Identify which cell holds the provided text, then report its (X, Y) central coordinate. 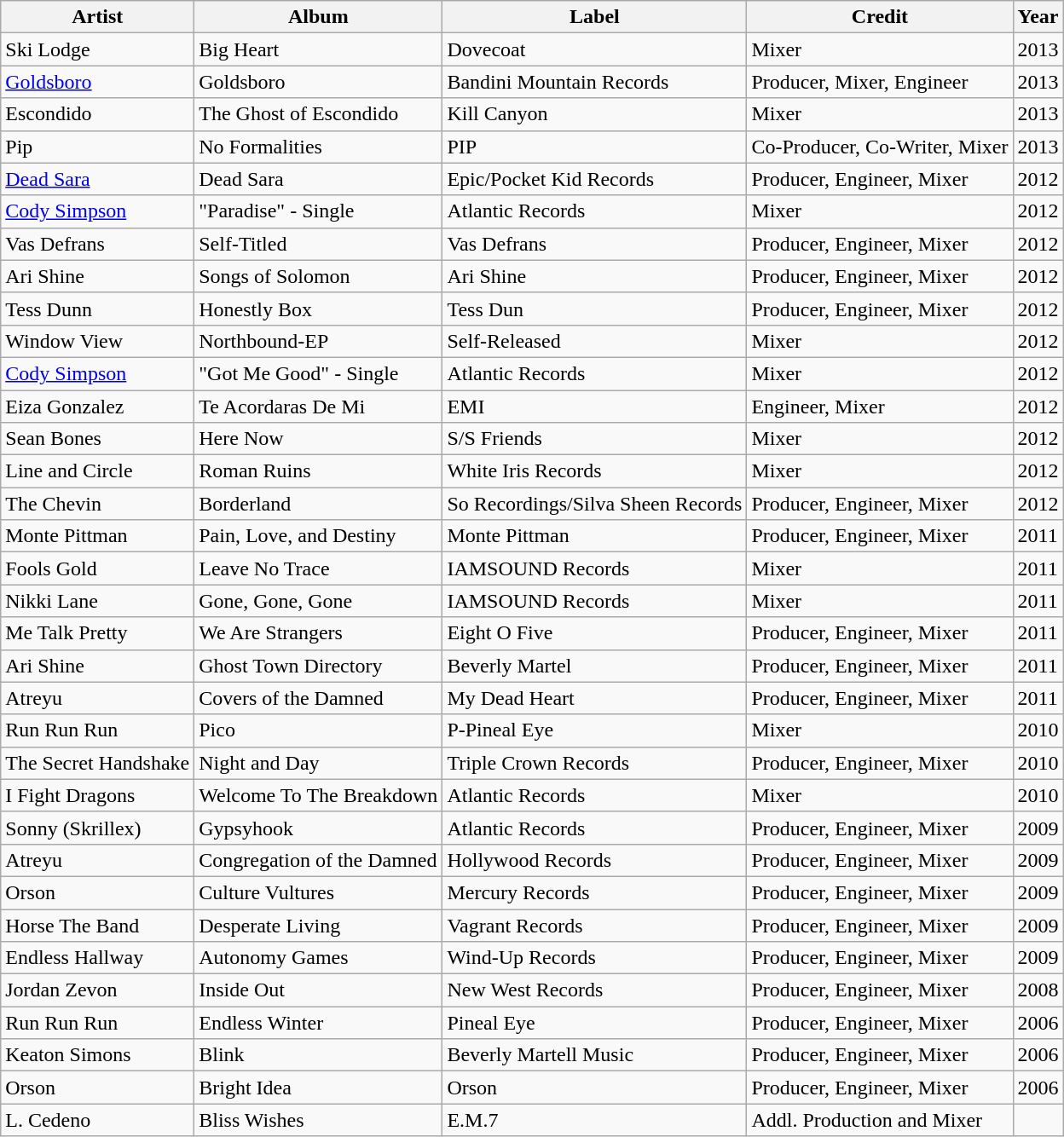
Sonny (Skrillex) (97, 828)
Vagrant Records (595, 925)
Self-Released (595, 341)
Sean Bones (97, 439)
Pico (319, 730)
2008 (1038, 990)
Endless Winter (319, 1023)
So Recordings/Silva Sheen Records (595, 504)
Eiza Gonzalez (97, 407)
Welcome To The Breakdown (319, 795)
Gone, Gone, Gone (319, 601)
We Are Strangers (319, 633)
Te Acordaras De Mi (319, 407)
Mercury Records (595, 892)
Year (1038, 17)
PIP (595, 147)
Producer, Mixer, Engineer (880, 82)
The Chevin (97, 504)
Line and Circle (97, 471)
Covers of the Damned (319, 698)
Ghost Town Directory (319, 666)
Honestly Box (319, 309)
No Formalities (319, 147)
Ski Lodge (97, 49)
New West Records (595, 990)
Wind-Up Records (595, 958)
Bliss Wishes (319, 1120)
Pain, Love, and Destiny (319, 536)
Endless Hallway (97, 958)
Culture Vultures (319, 892)
Engineer, Mixer (880, 407)
Nikki Lane (97, 601)
Pineal Eye (595, 1023)
Autonomy Games (319, 958)
Dovecoat (595, 49)
L. Cedeno (97, 1120)
Blink (319, 1055)
Escondido (97, 114)
Hollywood Records (595, 860)
Here Now (319, 439)
Addl. Production and Mixer (880, 1120)
Co-Producer, Co-Writer, Mixer (880, 147)
The Secret Handshake (97, 763)
Borderland (319, 504)
Artist (97, 17)
"Paradise" - Single (319, 211)
Inside Out (319, 990)
Window View (97, 341)
Beverly Martell Music (595, 1055)
Me Talk Pretty (97, 633)
White Iris Records (595, 471)
My Dead Heart (595, 698)
Roman Ruins (319, 471)
E.M.7 (595, 1120)
Big Heart (319, 49)
Bandini Mountain Records (595, 82)
The Ghost of Escondido (319, 114)
Fools Gold (97, 568)
Northbound-EP (319, 341)
I Fight Dragons (97, 795)
Horse The Band (97, 925)
Eight O Five (595, 633)
Triple Crown Records (595, 763)
Congregation of the Damned (319, 860)
Jordan Zevon (97, 990)
Beverly Martel (595, 666)
Gypsyhook (319, 828)
Credit (880, 17)
Desperate Living (319, 925)
Pip (97, 147)
P-Pineal Eye (595, 730)
Label (595, 17)
"Got Me Good" - Single (319, 373)
Tess Dun (595, 309)
Night and Day (319, 763)
EMI (595, 407)
Songs of Solomon (319, 276)
Self-Titled (319, 244)
Tess Dunn (97, 309)
Keaton Simons (97, 1055)
Leave No Trace (319, 568)
Kill Canyon (595, 114)
Album (319, 17)
Epic/Pocket Kid Records (595, 179)
Bright Idea (319, 1088)
S/S Friends (595, 439)
